Provide the (x, y) coordinate of the cell's center where the given text is located.  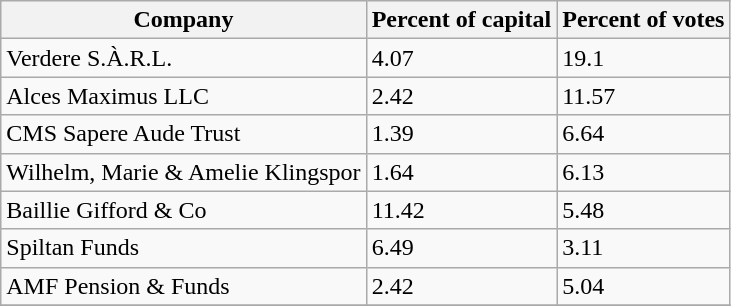
Verdere S.À.R.L. (184, 58)
Alces Maximus LLC (184, 96)
5.48 (644, 210)
4.07 (462, 58)
Percent of votes (644, 20)
Baillie Gifford & Co (184, 210)
6.13 (644, 172)
1.64 (462, 172)
Wilhelm, Marie & Amelie Klingspor (184, 172)
11.57 (644, 96)
19.1 (644, 58)
Company (184, 20)
5.04 (644, 286)
1.39 (462, 134)
6.49 (462, 248)
CMS Sapere Aude Trust (184, 134)
AMF Pension & Funds (184, 286)
11.42 (462, 210)
6.64 (644, 134)
Spiltan Funds (184, 248)
3.11 (644, 248)
Percent of capital (462, 20)
